Return the (x, y) coordinate for the center point of the cell that contains the specified text.  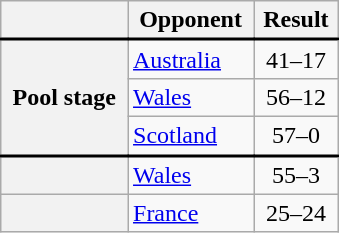
Pool stage (64, 98)
Scotland (191, 136)
41–17 (296, 60)
France (191, 213)
25–24 (296, 213)
56–12 (296, 97)
Opponent (191, 20)
57–0 (296, 136)
Australia (191, 60)
Result (296, 20)
55–3 (296, 174)
